Identify which cell holds the provided text, then report its (x, y) central coordinate. 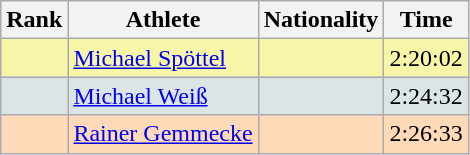
Rank (34, 20)
2:26:33 (426, 134)
Michael Spöttel (163, 58)
Athlete (163, 20)
Nationality (321, 20)
Time (426, 20)
2:20:02 (426, 58)
Rainer Gemmecke (163, 134)
2:24:32 (426, 96)
Michael Weiß (163, 96)
